For the text-containing cell, return its midpoint in [x, y] coordinate format. 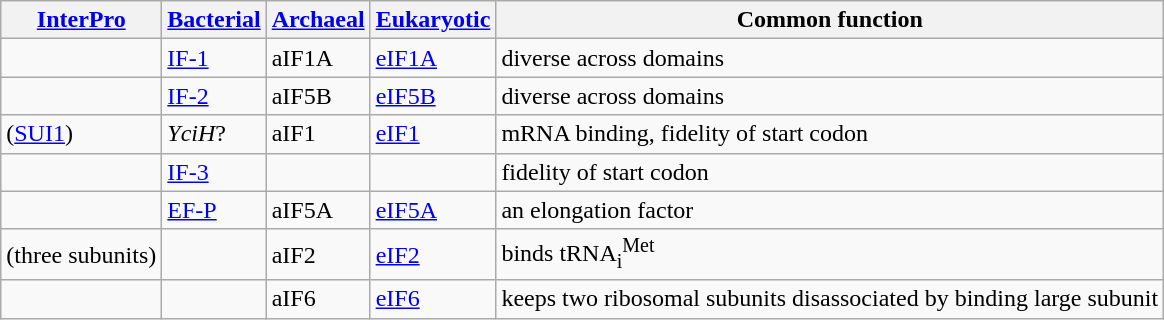
Common function [830, 20]
aIF2 [318, 254]
eIF2 [433, 254]
(three subunits) [82, 254]
aIF1A [318, 58]
InterPro [82, 20]
eIF5A [433, 210]
eIF1 [433, 134]
Eukaryotic [433, 20]
keeps two ribosomal subunits disassociated by binding large subunit [830, 299]
aIF5B [318, 96]
mRNA binding, fidelity of start codon [830, 134]
YciH? [214, 134]
eIF5B [433, 96]
fidelity of start codon [830, 172]
IF-1 [214, 58]
aIF6 [318, 299]
Archaeal [318, 20]
aIF5A [318, 210]
Bacterial [214, 20]
eIF6 [433, 299]
aIF1 [318, 134]
EF-P [214, 210]
an elongation factor [830, 210]
IF-2 [214, 96]
IF-3 [214, 172]
binds tRNAiMet [830, 254]
(SUI1) [82, 134]
eIF1A [433, 58]
